Pinpoint the cell where the given text exists, returning its (x, y) midpoint coordinate. 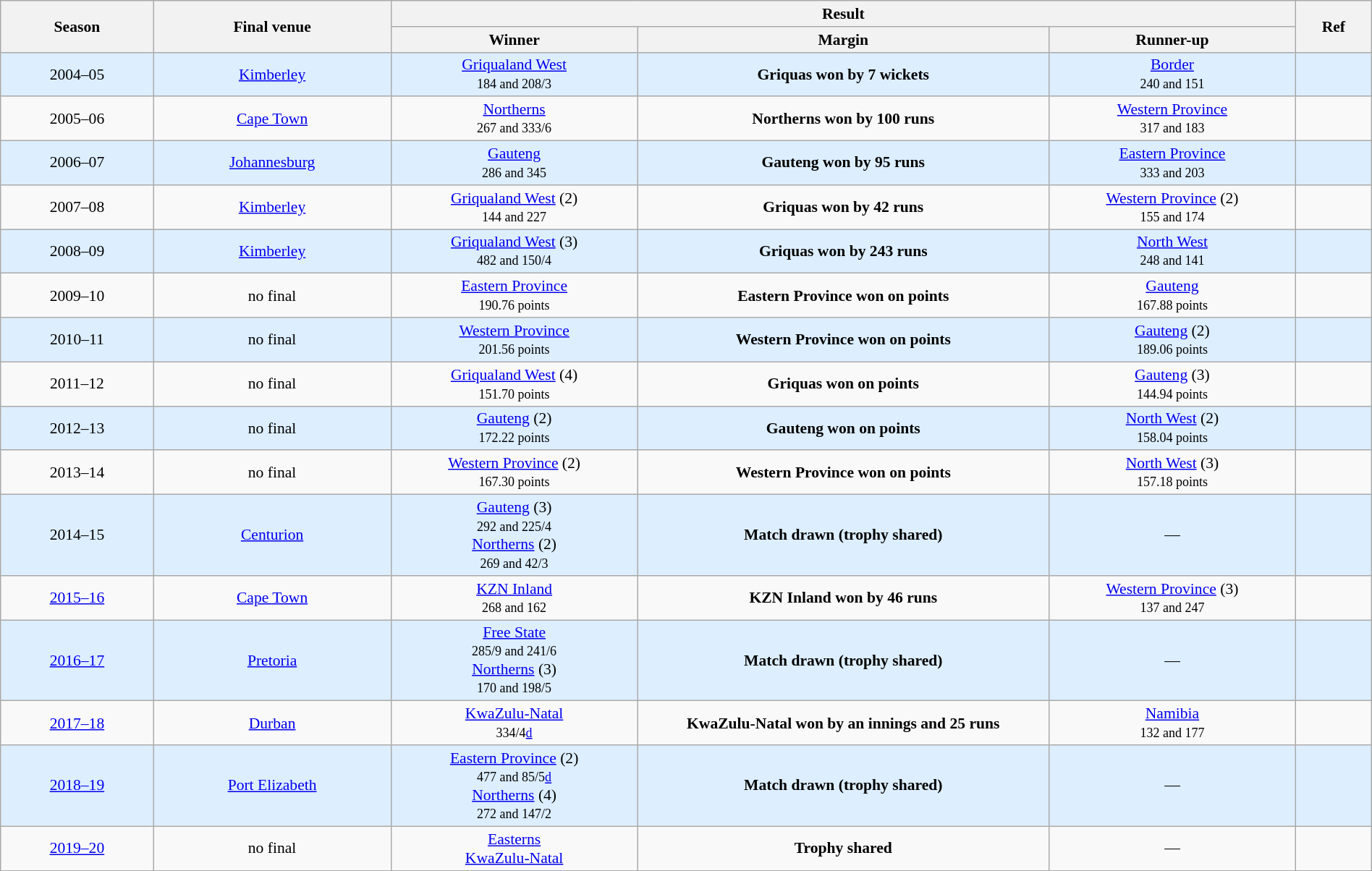
Western Province317 and 183 (1172, 119)
Northerns267 and 333/6 (514, 119)
Gauteng (2)172.22 points (514, 428)
Durban (272, 723)
Border240 and 151 (1172, 74)
2010–11 (77, 340)
Gauteng (2)189.06 points (1172, 340)
Eastern Province190.76 points (514, 295)
Johannesburg (272, 163)
North West (2)158.04 points (1172, 428)
2007–08 (77, 207)
Griquas won by 7 wickets (843, 74)
Centurion (272, 535)
Gauteng (3)144.94 points (1172, 383)
Griqualand West (3)482 and 150/4 (514, 252)
Western Province201.56 points (514, 340)
Griquas won by 42 runs (843, 207)
Runner-up (1172, 40)
2015–16 (77, 598)
2008–09 (77, 252)
2005–06 (77, 119)
Griqualand West184 and 208/3 (514, 74)
Griqualand West (2)144 and 227 (514, 207)
KwaZulu-Natal won by an innings and 25 runs (843, 723)
Pretoria (272, 660)
Namibia132 and 177 (1172, 723)
Western Province (3)137 and 247 (1172, 598)
2011–12 (77, 383)
2014–15 (77, 535)
Gauteng (3)292 and 225/4Northerns (2)269 and 42/3 (514, 535)
2016–17 (77, 660)
2019–20 (77, 848)
North West248 and 141 (1172, 252)
Eastern Province (2)477 and 85/5dNortherns (4)272 and 147/2 (514, 786)
KwaZulu-Natal334/4d (514, 723)
Western Province (2)167.30 points (514, 473)
2006–07 (77, 163)
Final venue (272, 26)
Port Elizabeth (272, 786)
2017–18 (77, 723)
2004–05 (77, 74)
Gauteng286 and 345 (514, 163)
EasternsKwaZulu-Natal (514, 848)
KZN Inland268 and 162 (514, 598)
2018–19 (77, 786)
Winner (514, 40)
Free State285/9 and 241/6Northerns (3)170 and 198/5 (514, 660)
Result (843, 14)
Eastern Province won on points (843, 295)
Margin (843, 40)
Ref (1333, 26)
Western Province (2)155 and 174 (1172, 207)
2009–10 (77, 295)
Season (77, 26)
Northerns won by 100 runs (843, 119)
2012–13 (77, 428)
Griquas won by 243 runs (843, 252)
Trophy shared (843, 848)
Gauteng won by 95 runs (843, 163)
Griqualand West (4)151.70 points (514, 383)
KZN Inland won by 46 runs (843, 598)
Griquas won on points (843, 383)
North West (3)157.18 points (1172, 473)
Gauteng won on points (843, 428)
2013–14 (77, 473)
Gauteng167.88 points (1172, 295)
Eastern Province333 and 203 (1172, 163)
